Identify which cell holds the provided text, then report its [x, y] central coordinate. 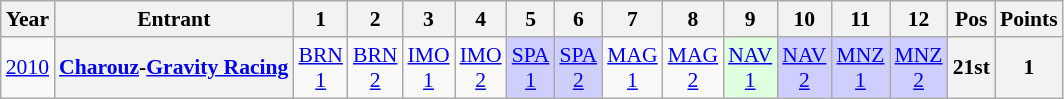
BRN1 [320, 68]
MAG1 [632, 68]
5 [531, 19]
IMO1 [428, 68]
8 [694, 19]
SPA1 [531, 68]
NAV2 [804, 68]
4 [481, 19]
2 [376, 19]
3 [428, 19]
NAV1 [750, 68]
9 [750, 19]
6 [578, 19]
12 [919, 19]
Pos [972, 19]
Points [1029, 19]
7 [632, 19]
Charouz-Gravity Racing [174, 68]
21st [972, 68]
IMO2 [481, 68]
10 [804, 19]
MNZ1 [860, 68]
BRN2 [376, 68]
11 [860, 19]
2010 [28, 68]
MNZ2 [919, 68]
Year [28, 19]
Entrant [174, 19]
MAG2 [694, 68]
SPA2 [578, 68]
